Return the [x, y] coordinate for the center point of the cell that contains the specified text.  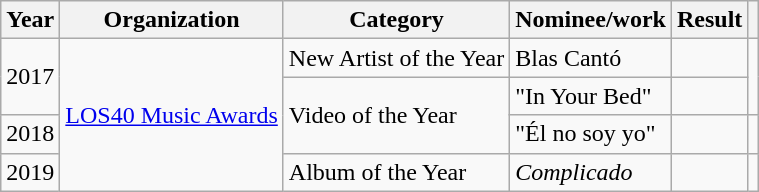
Year [30, 20]
2019 [30, 172]
2017 [30, 77]
Video of the Year [396, 115]
"Él no soy yo" [591, 134]
2018 [30, 134]
"In Your Bed" [591, 96]
Organization [172, 20]
New Artist of the Year [396, 58]
Category [396, 20]
Blas Cantó [591, 58]
Album of the Year [396, 172]
LOS40 Music Awards [172, 115]
Complicado [591, 172]
Result [709, 20]
Nominee/work [591, 20]
